Capture the cell that displays the provided text and extract its [X, Y] central coordinate. 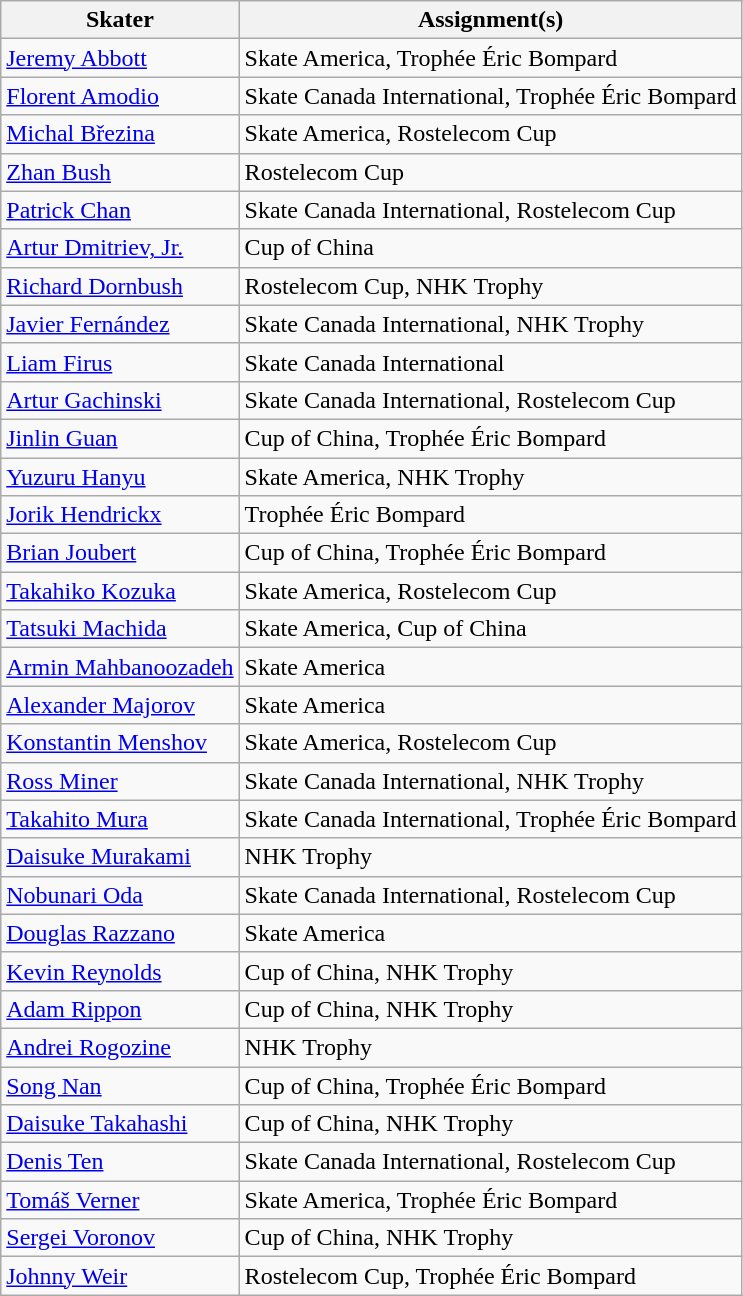
Kevin Reynolds [120, 971]
Skate America, Cup of China [490, 629]
Artur Dmitriev, Jr. [120, 248]
Denis Ten [120, 1162]
Michal Březina [120, 134]
Cup of China [490, 248]
Ross Miner [120, 781]
Alexander Majorov [120, 705]
Patrick Chan [120, 210]
Song Nan [120, 1085]
Daisuke Murakami [120, 857]
Nobunari Oda [120, 895]
Rostelecom Cup, Trophée Éric Bompard [490, 1276]
Tomáš Verner [120, 1200]
Skate Canada International [490, 362]
Javier Fernández [120, 324]
Florent Amodio [120, 96]
Sergei Voronov [120, 1238]
Douglas Razzano [120, 933]
Takahiko Kozuka [120, 591]
Trophée Éric Bompard [490, 515]
Rostelecom Cup, NHK Trophy [490, 286]
Tatsuki Machida [120, 629]
Takahito Mura [120, 819]
Adam Rippon [120, 1009]
Liam Firus [120, 362]
Jeremy Abbott [120, 58]
Artur Gachinski [120, 400]
Brian Joubert [120, 553]
Rostelecom Cup [490, 172]
Andrei Rogozine [120, 1047]
Jorik Hendrickx [120, 515]
Jinlin Guan [120, 438]
Johnny Weir [120, 1276]
Skater [120, 20]
Zhan Bush [120, 172]
Richard Dornbush [120, 286]
Skate America, NHK Trophy [490, 477]
Daisuke Takahashi [120, 1124]
Armin Mahbanoozadeh [120, 667]
Assignment(s) [490, 20]
Konstantin Menshov [120, 743]
Yuzuru Hanyu [120, 477]
